From the cell containing the given text, extract its center point as [x, y] coordinate. 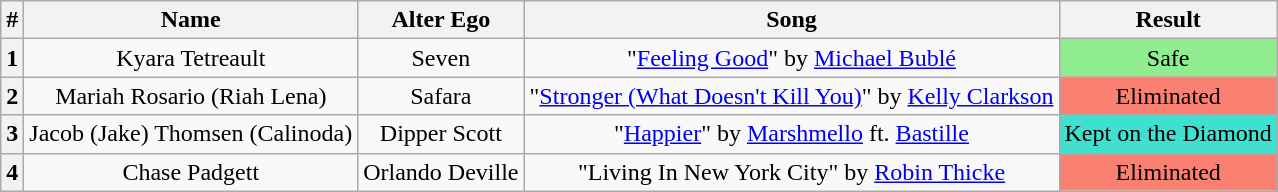
3 [12, 134]
2 [12, 96]
# [12, 20]
"Stronger (What Doesn't Kill You)" by Kelly Clarkson [792, 96]
Safe [1168, 58]
Chase Padgett [191, 172]
"Happier" by Marshmello ft. Bastille [792, 134]
Result [1168, 20]
"Feeling Good" by Michael Bublé [792, 58]
Song [792, 20]
1 [12, 58]
Seven [441, 58]
4 [12, 172]
"Living In New York City" by Robin Thicke [792, 172]
Kyara Tetreault [191, 58]
Alter Ego [441, 20]
Dipper Scott [441, 134]
Orlando Deville [441, 172]
Jacob (Jake) Thomsen (Calinoda) [191, 134]
Mariah Rosario (Riah Lena) [191, 96]
Safara [441, 96]
Kept on the Diamond [1168, 134]
Name [191, 20]
